Pinpoint the cell where the given text exists, returning its [x, y] midpoint coordinate. 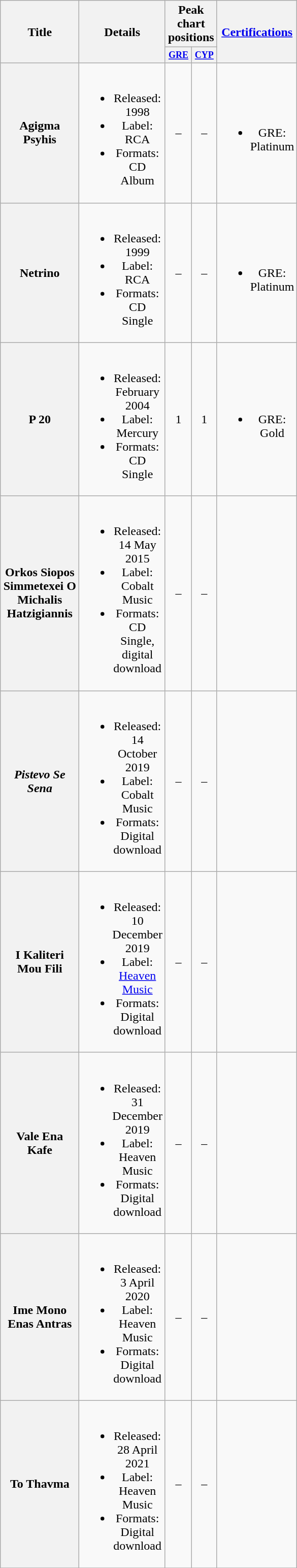
Released: 31 December 2019Label: Heaven MusicFormats: Digital download [122, 1143]
CYP [204, 55]
Ime Mono Enas Antras [40, 1317]
Released: 10 December 2019Label: Heaven MusicFormats: Digital download [122, 962]
Vale Ena Kafe [40, 1143]
Orkos Siopos Simmetexei O Michalis Hatzigiannis [40, 593]
Peak chart positions [191, 24]
Netrino [40, 272]
Certifications [257, 32]
Released: 1999Label: RCAFormats: CD Single [122, 272]
Released: 14 October 2019Label: Cobalt MusicFormats: Digital download [122, 781]
To Thavma [40, 1484]
Pistevo Se Sena [40, 781]
Released: February 2004Label: MercuryFormats: CD Single [122, 419]
Released: 1998Label: RCAFormats: CD Album [122, 133]
GRE [178, 55]
GRE: Gold [257, 419]
Title [40, 32]
Details [122, 32]
Released: 3 April 2020Label: Heaven MusicFormats: Digital download [122, 1317]
Released: 28 April 2021Label: Heaven MusicFormats: Digital download [122, 1484]
P 20 [40, 419]
Released: 14 May 2015Label: Cobalt MusicFormats: CD Single, digital download [122, 593]
I Kaliteri Mou Fili [40, 962]
Agigma Psyhis [40, 133]
